Identify which cell holds the provided text, then report its [X, Y] central coordinate. 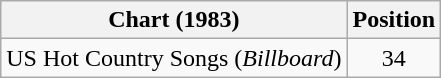
34 [394, 58]
US Hot Country Songs (Billboard) [174, 58]
Chart (1983) [174, 20]
Position [394, 20]
